For the text-containing cell, return its midpoint in [X, Y] coordinate format. 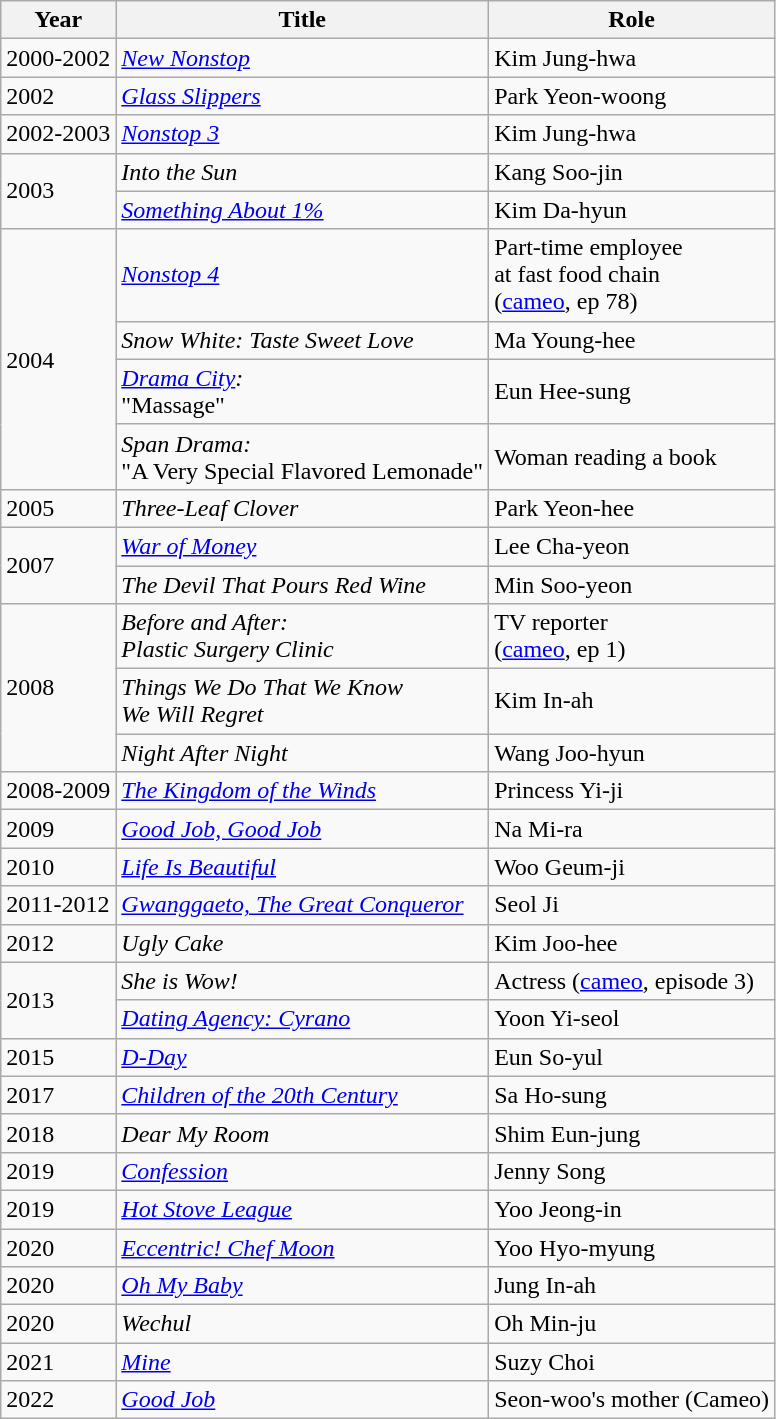
Drama City:"Massage" [302, 392]
2021 [58, 1362]
Nonstop 4 [302, 275]
Before and After:Plastic Surgery Clinic [302, 636]
2022 [58, 1400]
2009 [58, 829]
Woo Geum-ji [632, 867]
Eccentric! Chef Moon [302, 1247]
Yoo Jeong-in [632, 1209]
2007 [58, 565]
The Devil That Pours Red Wine [302, 585]
Wang Joo-hyun [632, 753]
Seon-woo's mother (Cameo) [632, 1400]
Suzy Choi [632, 1362]
Three-Leaf Clover [302, 508]
Wechul [302, 1324]
Dear My Room [302, 1133]
Role [632, 20]
Jung In-ah [632, 1286]
2008-2009 [58, 791]
2005 [58, 508]
Gwanggaeto, The Great Conqueror [302, 905]
Life Is Beautiful [302, 867]
Kim In-ah [632, 702]
Glass Slippers [302, 96]
2002 [58, 96]
Sa Ho-sung [632, 1095]
War of Money [302, 546]
Shim Eun-jung [632, 1133]
Good Job [302, 1400]
D-Day [302, 1057]
Yoo Hyo-myung [632, 1247]
Eun So-yul [632, 1057]
Hot Stove League [302, 1209]
Oh My Baby [302, 1286]
New Nonstop [302, 58]
Mine [302, 1362]
Seol Ji [632, 905]
TV reporter (cameo, ep 1) [632, 636]
2004 [58, 359]
Something About 1% [302, 210]
Into the Sun [302, 172]
Park Yeon-hee [632, 508]
Snow White: Taste Sweet Love [302, 340]
Ugly Cake [302, 943]
2018 [58, 1133]
Night After Night [302, 753]
2010 [58, 867]
Ma Young-hee [632, 340]
2003 [58, 191]
Yoon Yi-seol [632, 1019]
Park Yeon-woong [632, 96]
Title [302, 20]
Lee Cha-yeon [632, 546]
Nonstop 3 [302, 134]
2002-2003 [58, 134]
Confession [302, 1171]
Year [58, 20]
2011-2012 [58, 905]
2017 [58, 1095]
Eun Hee-sung [632, 392]
Princess Yi-ji [632, 791]
Children of the 20th Century [302, 1095]
The Kingdom of the Winds [302, 791]
Oh Min-ju [632, 1324]
Kim Da-hyun [632, 210]
2012 [58, 943]
Min Soo-yeon [632, 585]
Woman reading a book [632, 456]
2008 [58, 688]
2000-2002 [58, 58]
Things We Do That We Know We Will Regret [302, 702]
Jenny Song [632, 1171]
Span Drama:"A Very Special Flavored Lemonade" [302, 456]
2015 [58, 1057]
She is Wow! [302, 981]
Actress (cameo, episode 3) [632, 981]
Dating Agency: Cyrano [302, 1019]
Kim Joo-hee [632, 943]
Good Job, Good Job [302, 829]
Kang Soo-jin [632, 172]
Part-time employee at fast food chain (cameo, ep 78) [632, 275]
2013 [58, 1000]
Na Mi-ra [632, 829]
